Return (x, y) of the center of cell containing provided text 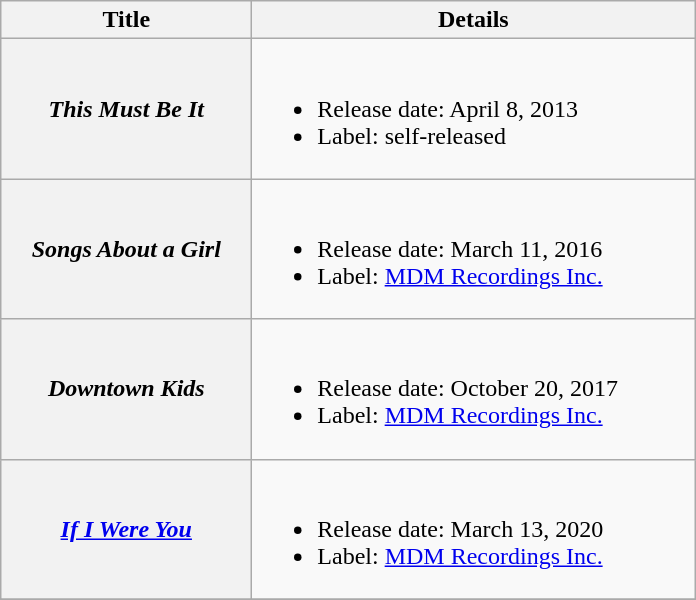
Release date: March 13, 2020Label: MDM Recordings Inc. (474, 529)
Release date: October 20, 2017Label: MDM Recordings Inc. (474, 389)
If I Were You (126, 529)
This Must Be It (126, 109)
Songs About a Girl (126, 249)
Details (474, 20)
Downtown Kids (126, 389)
Release date: March 11, 2016Label: MDM Recordings Inc. (474, 249)
Release date: April 8, 2013Label: self-released (474, 109)
Title (126, 20)
